Return (x, y) of the center of cell containing provided text 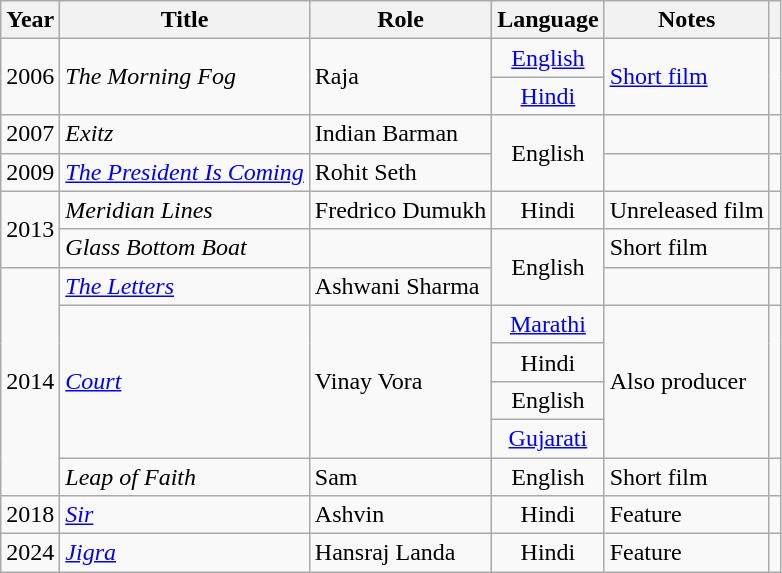
Sam (400, 477)
Leap of Faith (184, 477)
Ashvin (400, 515)
2007 (30, 134)
2018 (30, 515)
2014 (30, 381)
Sir (184, 515)
Indian Barman (400, 134)
2006 (30, 77)
Role (400, 20)
Meridian Lines (184, 210)
Ashwani Sharma (400, 286)
Language (548, 20)
2013 (30, 229)
Year (30, 20)
Court (184, 381)
The President Is Coming (184, 172)
Notes (686, 20)
Title (184, 20)
The Letters (184, 286)
Fredrico Dumukh (400, 210)
Vinay Vora (400, 381)
Marathi (548, 324)
Gujarati (548, 438)
Raja (400, 77)
Unreleased film (686, 210)
2009 (30, 172)
Glass Bottom Boat (184, 248)
Hansraj Landa (400, 553)
The Morning Fog (184, 77)
Rohit Seth (400, 172)
Also producer (686, 381)
2024 (30, 553)
Exitz (184, 134)
Jigra (184, 553)
